Identify which cell holds the provided text, then report its [X, Y] central coordinate. 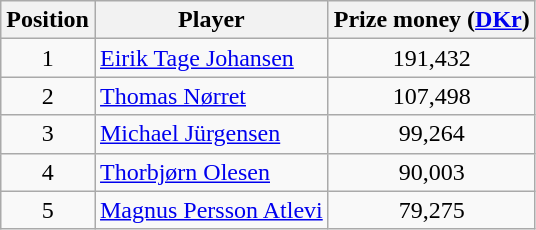
2 [48, 96]
Thorbjørn Olesen [211, 172]
5 [48, 210]
99,264 [432, 134]
Thomas Nørret [211, 96]
Player [211, 20]
Michael Jürgensen [211, 134]
90,003 [432, 172]
1 [48, 58]
Eirik Tage Johansen [211, 58]
Magnus Persson Atlevi [211, 210]
191,432 [432, 58]
107,498 [432, 96]
Prize money (DKr) [432, 20]
Position [48, 20]
4 [48, 172]
3 [48, 134]
79,275 [432, 210]
